Output the (x, y) coordinate of the center of the cell containing the given text.  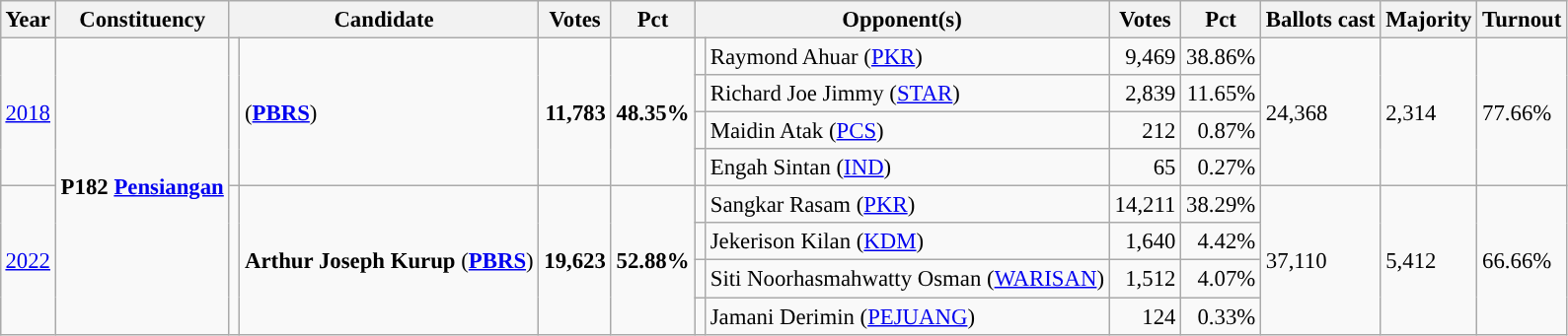
37,110 (1320, 260)
Siti Noorhasmahwatty Osman (WARISAN) (907, 279)
0.27% (1222, 168)
2,839 (1145, 94)
2018 (28, 111)
11.65% (1222, 94)
11,783 (574, 111)
Year (28, 20)
Raymond Ahuar (PKR) (907, 56)
Jekerison Kilan (KDM) (907, 241)
Opponent(s) (902, 20)
24,368 (1320, 111)
Richard Joe Jimmy (STAR) (907, 94)
4.07% (1222, 279)
Jamani Derimin (PEJUANG) (907, 316)
Constituency (142, 20)
(PBRS) (389, 111)
124 (1145, 316)
Arthur Joseph Kurup (PBRS) (389, 260)
Sangkar Rasam (PKR) (907, 205)
212 (1145, 131)
66.66% (1522, 260)
Candidate (384, 20)
4.42% (1222, 241)
1,640 (1145, 241)
14,211 (1145, 205)
19,623 (574, 260)
1,512 (1145, 279)
Turnout (1522, 20)
2,314 (1429, 111)
0.87% (1222, 131)
Majority (1429, 20)
P182 Pensiangan (142, 185)
77.66% (1522, 111)
48.35% (653, 111)
5,412 (1429, 260)
38.29% (1222, 205)
9,469 (1145, 56)
65 (1145, 168)
Engah Sintan (IND) (907, 168)
Maidin Atak (PCS) (907, 131)
Ballots cast (1320, 20)
52.88% (653, 260)
38.86% (1222, 56)
2022 (28, 260)
0.33% (1222, 316)
